Search for the cell housing the specified text and yield its [X, Y] center coordinate. 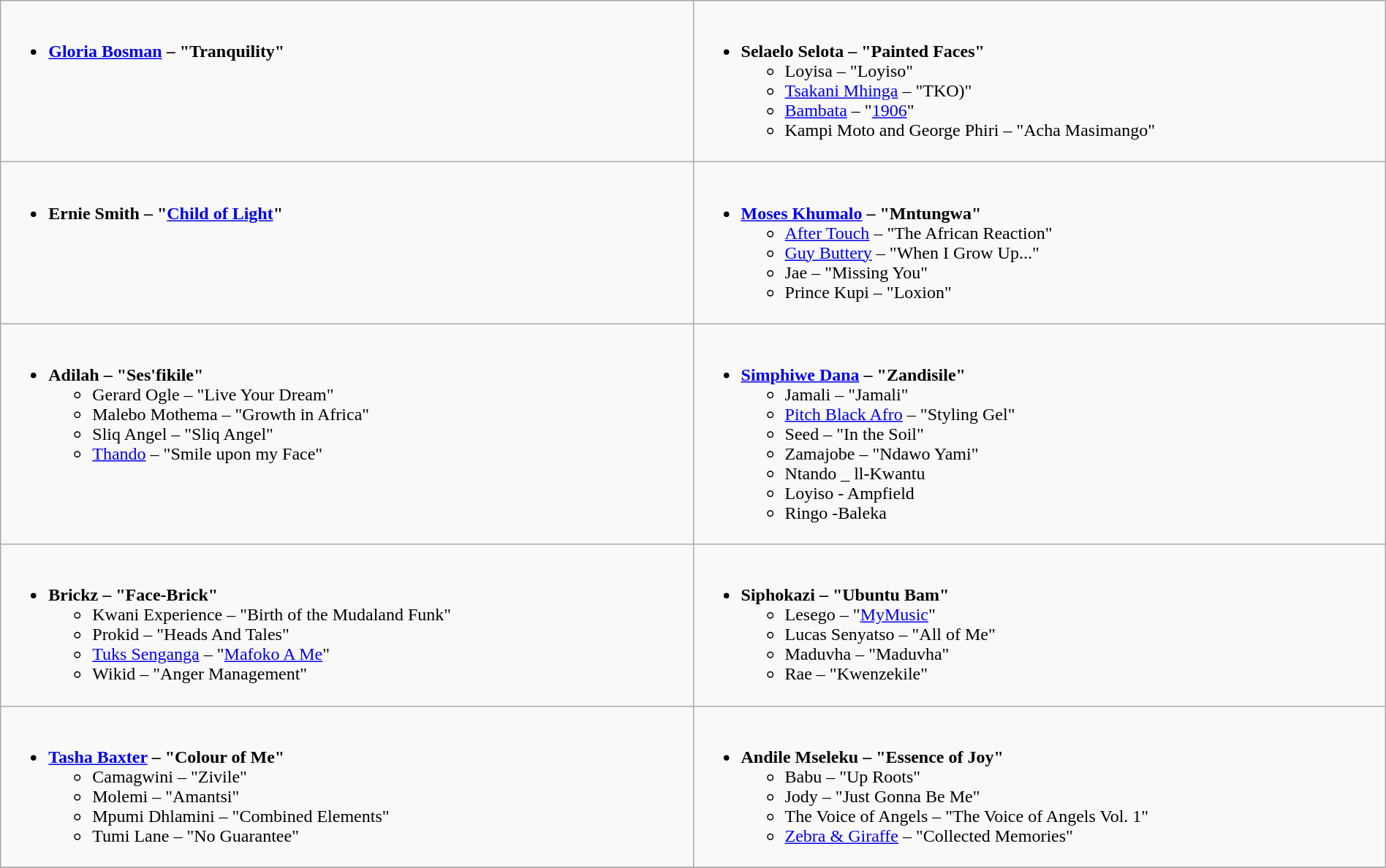
Siphokazi – "Ubuntu Bam"Lesego – "MyMusic"Lucas Senyatso – "All of Me"Maduvha – "Maduvha"Rae – "Kwenzekile" [1039, 625]
Gloria Bosman – "Tranquility" [346, 82]
Ernie Smith – "Child of Light" [346, 243]
Tasha Baxter – "Colour of Me"Camagwini – "Zivile"Molemi – "Amantsi"Mpumi Dhlamini – "Combined Elements"Tumi Lane – "No Guarantee" [346, 786]
Selaelo Selota – "Painted Faces"Loyisa – "Loyiso"Tsakani Mhinga – "TKO)"Bambata – "1906"Kampi Moto and George Phiri – "Acha Masimango" [1039, 82]
Moses Khumalo – "Mntungwa"After Touch – "The African Reaction"Guy Buttery – "When I Grow Up..."Jae – "Missing You"Prince Kupi – "Loxion" [1039, 243]
Adilah – "Ses'fikile"Gerard Ogle – "Live Your Dream"Malebo Mothema – "Growth in Africa"Sliq Angel – "Sliq Angel"Thando – "Smile upon my Face" [346, 434]
Brickz – "Face-Brick"Kwani Experience – "Birth of the Mudaland Funk"Prokid – "Heads And Tales"Tuks Senganga – "Mafoko A Me"Wikid – "Anger Management" [346, 625]
